Detect which cell encompasses the target text, then output its [x, y] center coordinate. 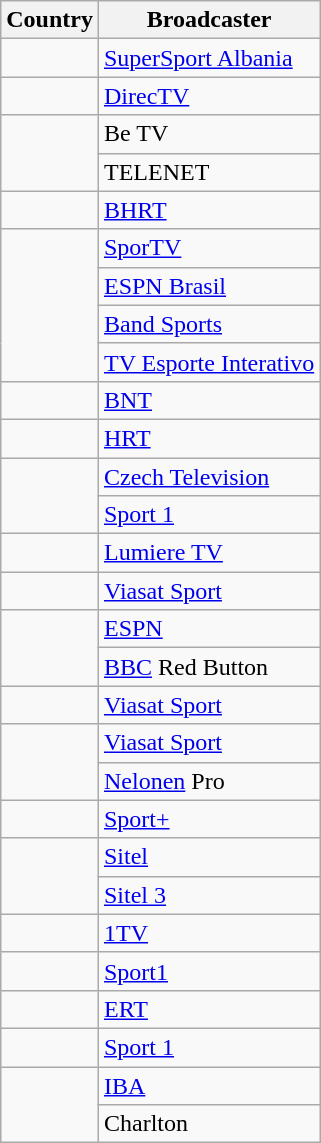
HRT [208, 438]
ERT [208, 1009]
TV Esporte Interativo [208, 362]
SuperSport Albania [208, 58]
Nelonen Pro [208, 781]
TELENET [208, 172]
Sitel 3 [208, 895]
BNT [208, 400]
SporTV [208, 248]
ESPN [208, 629]
Sitel [208, 857]
Country [50, 20]
Sport+ [208, 819]
IBA [208, 1085]
Charlton [208, 1124]
Be TV [208, 134]
Broadcaster [208, 20]
BBC Red Button [208, 667]
Band Sports [208, 324]
Czech Television [208, 477]
Lumiere TV [208, 553]
DirecTV [208, 96]
ESPN Brasil [208, 286]
BHRT [208, 210]
1TV [208, 933]
Sport1 [208, 971]
